Scan for the cell matching the given text and deliver its [x, y] coordinate at center. 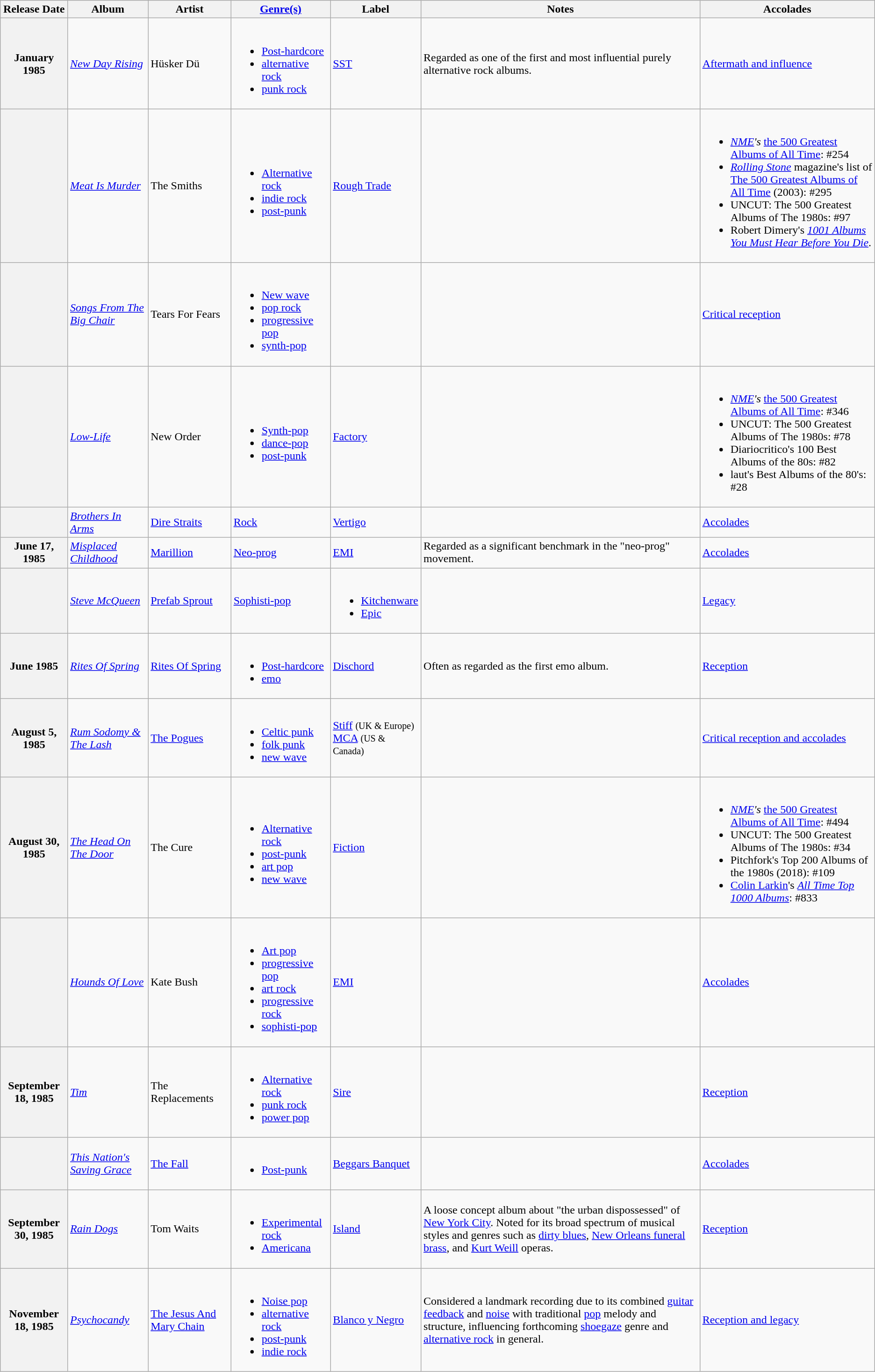
Kate Bush [190, 982]
The Fall [190, 1164]
Blanco y Negro [376, 1320]
New Day Rising [108, 64]
Steve McQueen [108, 600]
Experimental rockAmericana [280, 1229]
Post-hardcoreemo [280, 666]
Songs From The Big Chair [108, 314]
SST [376, 64]
Brothers In Arms [108, 522]
Artist [190, 9]
Release Date [34, 9]
Alternative rockpunk rockpower pop [280, 1092]
Rough Trade [376, 186]
The Jesus And Mary Chain [190, 1320]
Stiff (UK & Europe)MCA (US & Canada) [376, 737]
June 17, 1985 [34, 552]
Hounds Of Love [108, 982]
Tim [108, 1092]
Hüsker Dü [190, 64]
August 30, 1985 [34, 847]
Tom Waits [190, 1229]
The Replacements [190, 1092]
Low-Life [108, 436]
Fiction [376, 847]
Reception and legacy [787, 1320]
Celtic punkfolk punknew wave [280, 737]
Alternative rockindie rockpost-punk [280, 186]
Prefab Sprout [190, 600]
Synth-popdance-poppost-punk [280, 436]
Post-hardcorealternative rockpunk rock [280, 64]
August 5, 1985 [34, 737]
Notes [561, 9]
Critical reception [787, 314]
Regarded as one of the first and most influential purely alternative rock albums. [561, 64]
The Pogues [190, 737]
The Head On The Door [108, 847]
Tears For Fears [190, 314]
Island [376, 1229]
Album [108, 9]
New wavepop rockprogressive popsynth-pop [280, 314]
Critical reception and accolades [787, 737]
Rum Sodomy & The Lash [108, 737]
Sophisti-pop [280, 600]
This Nation's Saving Grace [108, 1164]
November 18, 1985 [34, 1320]
Alternative rockpost-punkart popnew wave [280, 847]
Genre(s) [280, 9]
Sire [376, 1092]
Noise popalternative rockpost-punkindie rock [280, 1320]
Rain Dogs [108, 1229]
Marillion [190, 552]
Beggars Banquet [376, 1164]
The Cure [190, 847]
Legacy [787, 600]
Label [376, 9]
New Order [190, 436]
Dischord [376, 666]
Vertigo [376, 522]
Factory [376, 436]
Aftermath and influence [787, 64]
Often as regarded as the first emo album. [561, 666]
Psychocandy [108, 1320]
January 1985 [34, 64]
Dire Straits [190, 522]
Regarded as a significant benchmark in the "neo-prog" movement. [561, 552]
Meat Is Murder [108, 186]
June 1985 [34, 666]
Post-punk [280, 1164]
Rock [280, 522]
The Smiths [190, 186]
September 30, 1985 [34, 1229]
September 18, 1985 [34, 1092]
KitchenwareEpic [376, 600]
Misplaced Childhood [108, 552]
Art popprogressive popart rockprogressive rocksophisti-pop [280, 982]
Neo-prog [280, 552]
